Determine the [X, Y] coordinate at the center of the cell enclosing the given text.  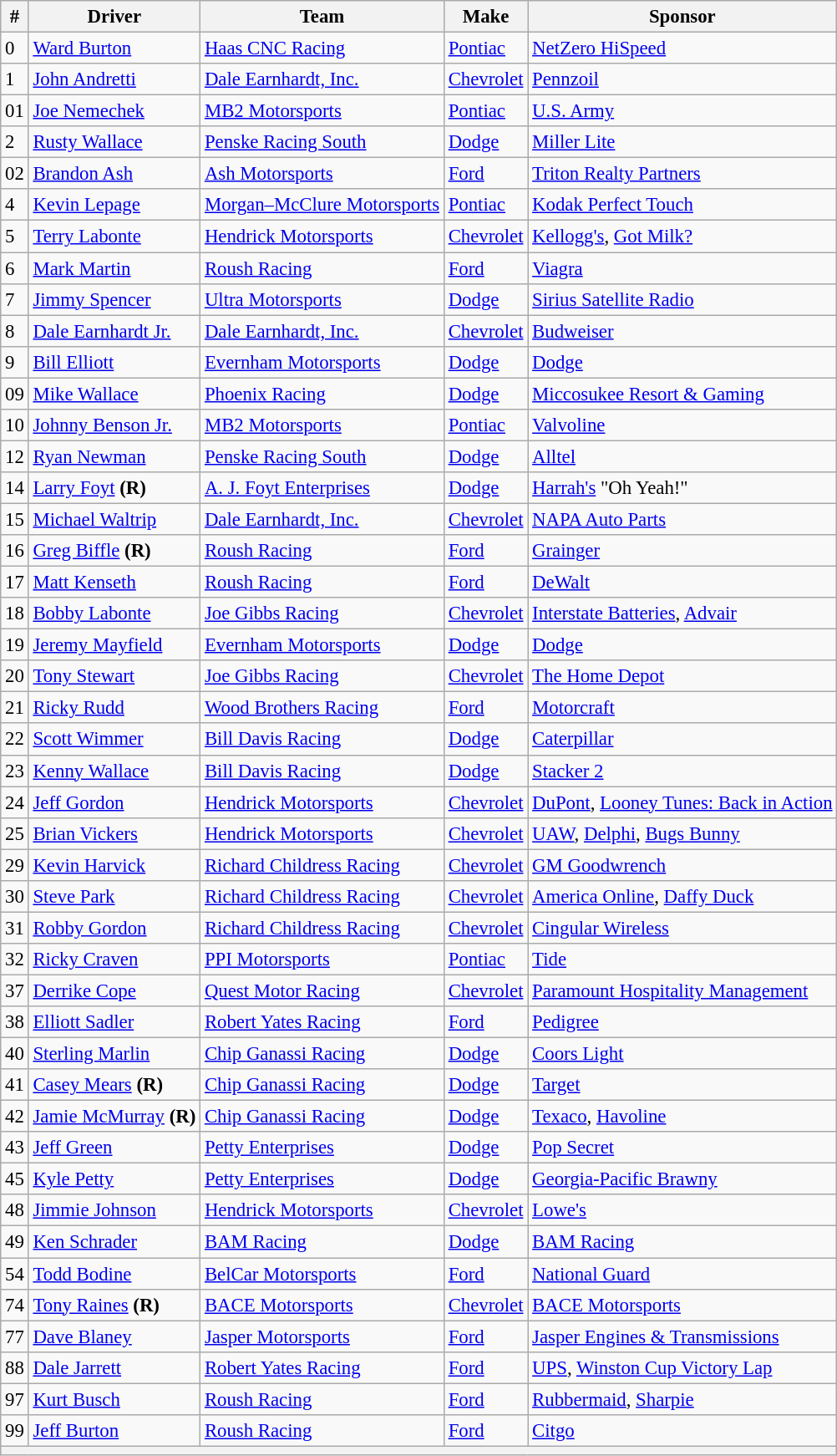
Jasper Engines & Transmissions [682, 1336]
43 [15, 1148]
Ward Burton [114, 48]
77 [15, 1336]
Kurt Busch [114, 1399]
Ryan Newman [114, 456]
Miller Lite [682, 142]
40 [15, 1054]
BelCar Motorsports [322, 1274]
DuPont, Looney Tunes: Back in Action [682, 802]
9 [15, 362]
88 [15, 1367]
Derrike Cope [114, 990]
Coors Light [682, 1054]
Jeremy Mayfield [114, 645]
Robby Gordon [114, 928]
Ricky Craven [114, 960]
99 [15, 1431]
Sirius Satellite Radio [682, 299]
Brandon Ash [114, 174]
14 [15, 488]
30 [15, 897]
42 [15, 1117]
Triton Realty Partners [682, 174]
Jeff Green [114, 1148]
Driver [114, 17]
Dave Blaney [114, 1336]
20 [15, 676]
Citgo [682, 1431]
38 [15, 1022]
UAW, Delphi, Bugs Bunny [682, 833]
Jimmy Spencer [114, 299]
Jimmie Johnson [114, 1211]
6 [15, 268]
Tony Raines (R) [114, 1305]
49 [15, 1242]
A. J. Foyt Enterprises [322, 488]
97 [15, 1399]
10 [15, 425]
Paramount Hospitality Management [682, 990]
PPI Motorsports [322, 960]
Rubbermaid, Sharpie [682, 1399]
Bobby Labonte [114, 613]
Dale Earnhardt Jr. [114, 331]
7 [15, 299]
21 [15, 708]
09 [15, 394]
48 [15, 1211]
8 [15, 331]
54 [15, 1274]
Jasper Motorsports [322, 1336]
Interstate Batteries, Advair [682, 613]
24 [15, 802]
GM Goodwrench [682, 865]
Caterpillar [682, 740]
37 [15, 990]
Harrah's "Oh Yeah!" [682, 488]
12 [15, 456]
Ultra Motorsports [322, 299]
Quest Motor Racing [322, 990]
Wood Brothers Racing [322, 708]
Phoenix Racing [322, 394]
Stacker 2 [682, 771]
Michael Waltrip [114, 519]
17 [15, 583]
1 [15, 79]
Haas CNC Racing [322, 48]
The Home Depot [682, 676]
Jeff Gordon [114, 802]
Target [682, 1085]
Kevin Lepage [114, 205]
Motorcraft [682, 708]
Bill Elliott [114, 362]
Mark Martin [114, 268]
5 [15, 237]
Pedigree [682, 1022]
Jeff Burton [114, 1431]
Team [322, 17]
Pop Secret [682, 1148]
22 [15, 740]
Todd Bodine [114, 1274]
Georgia-Pacific Brawny [682, 1179]
45 [15, 1179]
Casey Mears (R) [114, 1085]
Kellogg's, Got Milk? [682, 237]
Sponsor [682, 17]
Miccosukee Resort & Gaming [682, 394]
Rusty Wallace [114, 142]
16 [15, 551]
Sterling Marlin [114, 1054]
Matt Kenseth [114, 583]
Ricky Rudd [114, 708]
U.S. Army [682, 111]
Jamie McMurray (R) [114, 1117]
DeWalt [682, 583]
23 [15, 771]
Viagra [682, 268]
Texaco, Havoline [682, 1117]
Ash Motorsports [322, 174]
18 [15, 613]
Mike Wallace [114, 394]
0 [15, 48]
01 [15, 111]
Kenny Wallace [114, 771]
Dale Jarrett [114, 1367]
Make [485, 17]
Johnny Benson Jr. [114, 425]
Greg Biffle (R) [114, 551]
Tide [682, 960]
National Guard [682, 1274]
Valvoline [682, 425]
Elliott Sadler [114, 1022]
Morgan–McClure Motorsports [322, 205]
Budweiser [682, 331]
# [15, 17]
Terry Labonte [114, 237]
Ken Schrader [114, 1242]
Lowe's [682, 1211]
Kodak Perfect Touch [682, 205]
2 [15, 142]
America Online, Daffy Duck [682, 897]
Steve Park [114, 897]
Scott Wimmer [114, 740]
31 [15, 928]
Kyle Petty [114, 1179]
41 [15, 1085]
John Andretti [114, 79]
Pennzoil [682, 79]
Grainger [682, 551]
25 [15, 833]
32 [15, 960]
Cingular Wireless [682, 928]
Brian Vickers [114, 833]
NAPA Auto Parts [682, 519]
Alltel [682, 456]
19 [15, 645]
02 [15, 174]
Kevin Harvick [114, 865]
Tony Stewart [114, 676]
15 [15, 519]
Larry Foyt (R) [114, 488]
4 [15, 205]
UPS, Winston Cup Victory Lap [682, 1367]
29 [15, 865]
NetZero HiSpeed [682, 48]
74 [15, 1305]
Joe Nemechek [114, 111]
